Locate the cell with the specified text and output its (x, y) center coordinate. 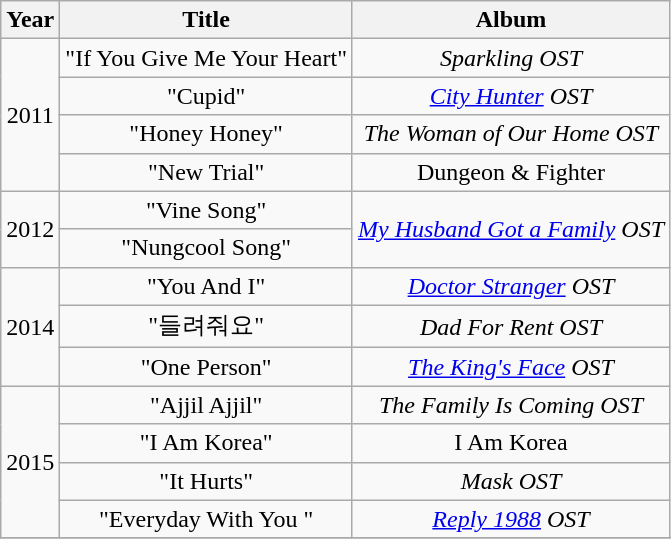
"I Am Korea" (206, 443)
2014 (30, 326)
"Cupid" (206, 96)
2015 (30, 462)
"Nungcool Song" (206, 248)
Title (206, 20)
"One Person" (206, 367)
"Everyday With You " (206, 519)
Sparkling OST (510, 58)
The Woman of Our Home OST (510, 134)
"Honey Honey" (206, 134)
"It Hurts" (206, 481)
Reply 1988 OST (510, 519)
"If You Give Me Your Heart" (206, 58)
The Family Is Coming OST (510, 405)
Dungeon & Fighter (510, 172)
My Husband Got a Family OST (510, 229)
"들려줘요" (206, 326)
"Ajjil Ajjil" (206, 405)
2011 (30, 115)
Year (30, 20)
Dad For Rent OST (510, 326)
2012 (30, 229)
"You And I" (206, 286)
Mask OST (510, 481)
I Am Korea (510, 443)
The King's Face OST (510, 367)
City Hunter OST (510, 96)
"Vine Song" (206, 210)
Album (510, 20)
"New Trial" (206, 172)
Doctor Stranger OST (510, 286)
